Search for the cell housing the specified text and yield its [X, Y] center coordinate. 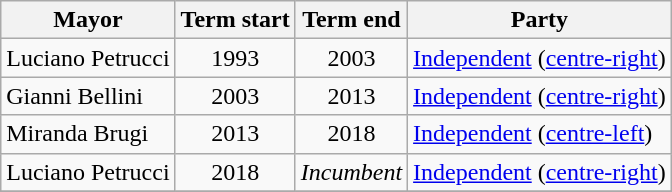
Gianni Bellini [88, 96]
Independent (centre-left) [540, 134]
1993 [235, 58]
Term start [235, 20]
Miranda Brugi [88, 134]
Incumbent [351, 172]
Party [540, 20]
Term end [351, 20]
Mayor [88, 20]
